From the cell containing the given text, extract its center point as (X, Y) coordinate. 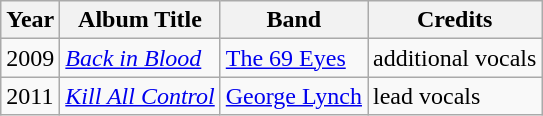
George Lynch (294, 96)
additional vocals (455, 58)
Kill All Control (140, 96)
Band (294, 20)
2011 (30, 96)
Album Title (140, 20)
The 69 Eyes (294, 58)
2009 (30, 58)
Year (30, 20)
lead vocals (455, 96)
Back in Blood (140, 58)
Credits (455, 20)
